From the cell containing the given text, extract its center point as [X, Y] coordinate. 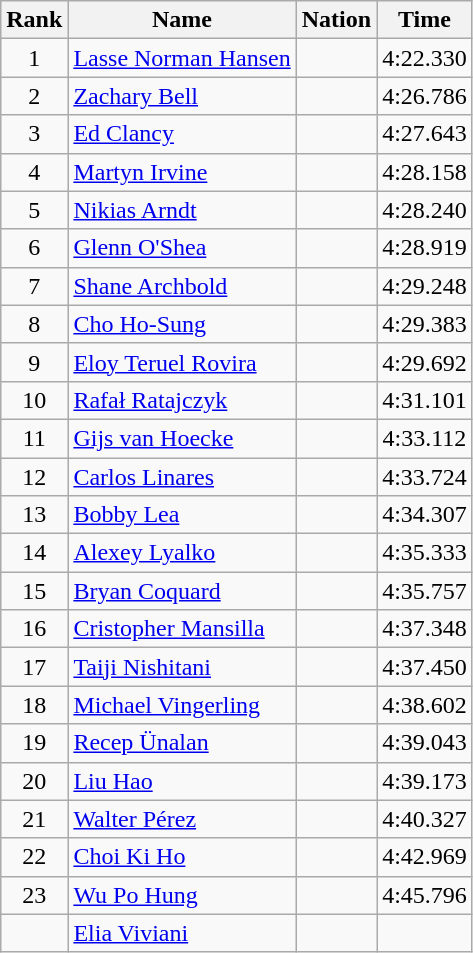
5 [34, 210]
Taiji Nishitani [182, 667]
4:31.101 [425, 400]
4:33.112 [425, 438]
2 [34, 96]
Bobby Lea [182, 515]
Rafał Ratajczyk [182, 400]
10 [34, 400]
Michael Vingerling [182, 705]
4:39.173 [425, 781]
Cho Ho-Sung [182, 324]
Lasse Norman Hansen [182, 58]
Ed Clancy [182, 134]
Time [425, 20]
22 [34, 857]
Choi Ki Ho [182, 857]
8 [34, 324]
4:27.643 [425, 134]
4:45.796 [425, 895]
4:40.327 [425, 819]
13 [34, 515]
3 [34, 134]
Glenn O'Shea [182, 248]
1 [34, 58]
4:35.333 [425, 553]
16 [34, 629]
18 [34, 705]
Eloy Teruel Rovira [182, 362]
4 [34, 172]
14 [34, 553]
Elia Viviani [182, 933]
4:22.330 [425, 58]
6 [34, 248]
Wu Po Hung [182, 895]
4:29.248 [425, 286]
Bryan Coquard [182, 591]
20 [34, 781]
4:38.602 [425, 705]
Cristopher Mansilla [182, 629]
Rank [34, 20]
4:37.348 [425, 629]
Liu Hao [182, 781]
4:33.724 [425, 477]
11 [34, 438]
4:28.919 [425, 248]
17 [34, 667]
12 [34, 477]
Walter Pérez [182, 819]
Carlos Linares [182, 477]
Martyn Irvine [182, 172]
4:37.450 [425, 667]
19 [34, 743]
4:34.307 [425, 515]
Name [182, 20]
23 [34, 895]
4:28.240 [425, 210]
4:42.969 [425, 857]
7 [34, 286]
4:28.158 [425, 172]
4:29.383 [425, 324]
9 [34, 362]
Zachary Bell [182, 96]
4:26.786 [425, 96]
Gijs van Hoecke [182, 438]
4:39.043 [425, 743]
Recep Ünalan [182, 743]
Nikias Arndt [182, 210]
15 [34, 591]
Shane Archbold [182, 286]
21 [34, 819]
Nation [336, 20]
4:29.692 [425, 362]
4:35.757 [425, 591]
Alexey Lyalko [182, 553]
